Extract the [x, y] coordinate from the center of the cell holding the provided text.  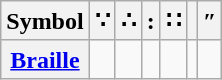
″ [209, 21]
∴ [128, 21]
∵ [102, 21]
Symbol [45, 21]
: [150, 21]
Braille [45, 59]
∷ [173, 21]
